Return [x, y] of the center of cell containing provided text 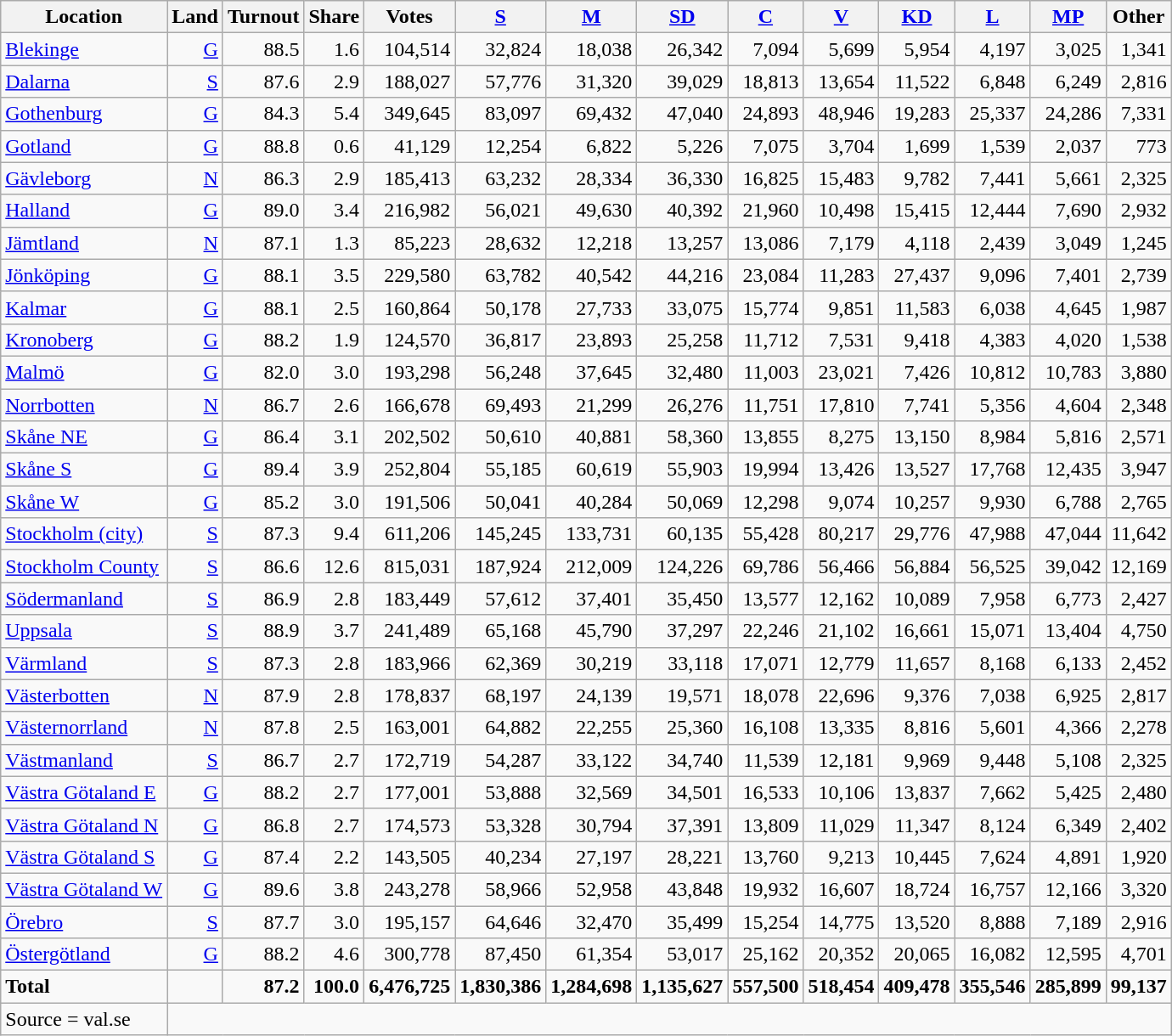
69,493 [501, 405]
12,181 [841, 760]
53,888 [501, 792]
300,778 [409, 954]
15,415 [917, 211]
86.8 [263, 825]
202,502 [409, 437]
518,454 [841, 987]
40,392 [683, 211]
12.6 [335, 566]
13,404 [1068, 631]
56,525 [992, 566]
3,880 [1138, 372]
9,448 [992, 760]
193,298 [409, 372]
1,830,386 [501, 987]
55,428 [766, 534]
13,760 [766, 857]
12,166 [1068, 889]
89.4 [263, 470]
87.8 [263, 728]
64,646 [501, 921]
2.2 [335, 857]
30,219 [591, 663]
3,947 [1138, 470]
Gothenburg [84, 114]
56,884 [917, 566]
143,505 [409, 857]
7,441 [992, 178]
13,654 [841, 82]
212,009 [591, 566]
4,020 [1068, 340]
44,216 [683, 275]
7,038 [992, 695]
7,094 [766, 49]
28,334 [591, 178]
Source = val.se [84, 1019]
4,891 [1068, 857]
3.9 [335, 470]
3.1 [335, 437]
Västerbotten [84, 695]
12,169 [1138, 566]
61,354 [591, 954]
32,480 [683, 372]
166,678 [409, 405]
26,342 [683, 49]
2,816 [1138, 82]
52,958 [591, 889]
Södermanland [84, 599]
87.7 [263, 921]
3.5 [335, 275]
6,822 [591, 146]
10,106 [841, 792]
55,903 [683, 470]
84.3 [263, 114]
10,257 [917, 502]
3,049 [1068, 243]
2,439 [992, 243]
2,571 [1138, 437]
34,740 [683, 760]
3.8 [335, 889]
11,712 [766, 340]
187,924 [501, 566]
87.4 [263, 857]
3,025 [1068, 49]
56,466 [841, 566]
1.6 [335, 49]
33,118 [683, 663]
9,930 [992, 502]
Total [84, 987]
5,226 [683, 146]
37,645 [591, 372]
82.0 [263, 372]
55,185 [501, 470]
3.4 [335, 211]
Stockholm (city) [84, 534]
1,284,698 [591, 987]
85,223 [409, 243]
23,021 [841, 372]
25,258 [683, 340]
25,337 [992, 114]
216,982 [409, 211]
2,348 [1138, 405]
50,041 [501, 502]
6,249 [1068, 82]
11,347 [917, 825]
16,757 [992, 889]
Land [195, 17]
80,217 [841, 534]
8,124 [992, 825]
1,987 [1138, 307]
87.9 [263, 695]
16,082 [992, 954]
7,531 [841, 340]
7,426 [917, 372]
2,402 [1138, 825]
19,283 [917, 114]
191,506 [409, 502]
183,449 [409, 599]
355,546 [992, 987]
9,096 [992, 275]
16,607 [841, 889]
Share [335, 17]
16,825 [766, 178]
7,075 [766, 146]
2,037 [1068, 146]
33,075 [683, 307]
40,234 [501, 857]
Turnout [263, 17]
37,391 [683, 825]
8,888 [992, 921]
9.4 [335, 534]
Other [1138, 17]
1.3 [335, 243]
9,074 [841, 502]
2,817 [1138, 695]
13,150 [917, 437]
124,570 [409, 340]
4.6 [335, 954]
Östergötland [84, 954]
178,837 [409, 695]
185,413 [409, 178]
174,573 [409, 825]
60,619 [591, 470]
19,571 [683, 695]
Örebro [84, 921]
15,254 [766, 921]
5,108 [1068, 760]
53,017 [683, 954]
47,040 [683, 114]
40,881 [591, 437]
24,139 [591, 695]
11,583 [917, 307]
10,445 [917, 857]
31,320 [591, 82]
0.6 [335, 146]
33,122 [591, 760]
85.2 [263, 502]
39,029 [683, 82]
58,966 [501, 889]
45,790 [591, 631]
177,001 [409, 792]
L [992, 17]
89.0 [263, 211]
65,168 [501, 631]
5,356 [992, 405]
8,168 [992, 663]
7,958 [992, 599]
2,765 [1138, 502]
229,580 [409, 275]
7,662 [992, 792]
13,257 [683, 243]
49,630 [591, 211]
2,916 [1138, 921]
Västra Götaland N [84, 825]
88.8 [263, 146]
Norrbotten [84, 405]
86.4 [263, 437]
68,197 [501, 695]
36,330 [683, 178]
20,352 [841, 954]
285,899 [1068, 987]
M [591, 17]
13,086 [766, 243]
87.6 [263, 82]
9,376 [917, 695]
163,001 [409, 728]
40,284 [591, 502]
28,632 [501, 243]
13,335 [841, 728]
2,932 [1138, 211]
Gävleborg [84, 178]
56,248 [501, 372]
13,527 [917, 470]
87,450 [501, 954]
Västra Götaland W [84, 889]
10,812 [992, 372]
25,162 [766, 954]
Votes [409, 17]
Stockholm County [84, 566]
SD [683, 17]
773 [1138, 146]
29,776 [917, 534]
16,533 [766, 792]
21,299 [591, 405]
23,084 [766, 275]
5,699 [841, 49]
24,893 [766, 114]
86.3 [263, 178]
12,254 [501, 146]
4,701 [1138, 954]
9,782 [917, 178]
35,499 [683, 921]
12,298 [766, 502]
63,782 [501, 275]
3,704 [841, 146]
6,349 [1068, 825]
4,750 [1138, 631]
34,501 [683, 792]
Location [84, 17]
Malmö [84, 372]
6,925 [1068, 695]
V [841, 17]
241,489 [409, 631]
6,133 [1068, 663]
43,848 [683, 889]
19,932 [766, 889]
30,794 [591, 825]
8,816 [917, 728]
11,283 [841, 275]
9,969 [917, 760]
17,071 [766, 663]
3,320 [1138, 889]
6,476,725 [409, 987]
23,893 [591, 340]
21,960 [766, 211]
13,520 [917, 921]
99,137 [1138, 987]
4,118 [917, 243]
6,848 [992, 82]
172,719 [409, 760]
243,278 [409, 889]
13,837 [917, 792]
409,478 [917, 987]
12,435 [1068, 470]
86.6 [263, 566]
1,245 [1138, 243]
5,601 [992, 728]
60,135 [683, 534]
7,690 [1068, 211]
11,003 [766, 372]
2.6 [335, 405]
Jönköping [84, 275]
6,773 [1068, 599]
88.5 [263, 49]
4,604 [1068, 405]
53,328 [501, 825]
10,783 [1068, 372]
557,500 [766, 987]
54,287 [501, 760]
27,197 [591, 857]
39,042 [1068, 566]
188,027 [409, 82]
5,425 [1068, 792]
14,775 [841, 921]
Kalmar [84, 307]
6,788 [1068, 502]
37,297 [683, 631]
KD [917, 17]
9,213 [841, 857]
4,366 [1068, 728]
MP [1068, 17]
160,864 [409, 307]
15,483 [841, 178]
87.2 [263, 987]
Halland [84, 211]
6,038 [992, 307]
28,221 [683, 857]
3.7 [335, 631]
Västernorrland [84, 728]
1,341 [1138, 49]
Kronoberg [84, 340]
1,699 [917, 146]
62,369 [501, 663]
Värmland [84, 663]
12,444 [992, 211]
21,102 [841, 631]
63,232 [501, 178]
57,776 [501, 82]
18,724 [917, 889]
12,779 [841, 663]
88.9 [263, 631]
1,920 [1138, 857]
15,071 [992, 631]
7,331 [1138, 114]
27,733 [591, 307]
124,226 [683, 566]
2,427 [1138, 599]
15,774 [766, 307]
7,624 [992, 857]
22,696 [841, 695]
Skåne S [84, 470]
47,044 [1068, 534]
Västmanland [84, 760]
Uppsala [84, 631]
11,029 [841, 825]
57,612 [501, 599]
7,401 [1068, 275]
349,645 [409, 114]
87.1 [263, 243]
19,994 [766, 470]
48,946 [841, 114]
133,731 [591, 534]
13,426 [841, 470]
183,966 [409, 663]
13,809 [766, 825]
11,522 [917, 82]
37,401 [591, 599]
10,498 [841, 211]
50,069 [683, 502]
4,383 [992, 340]
10,089 [917, 599]
4,645 [1068, 307]
1,538 [1138, 340]
16,661 [917, 631]
69,786 [766, 566]
18,813 [766, 82]
195,157 [409, 921]
12,595 [1068, 954]
35,450 [683, 599]
Västra Götaland S [84, 857]
9,851 [841, 307]
7,189 [1068, 921]
83,097 [501, 114]
2,480 [1138, 792]
1.9 [335, 340]
50,610 [501, 437]
4,197 [992, 49]
7,741 [917, 405]
25,360 [683, 728]
86.9 [263, 599]
18,078 [766, 695]
5,954 [917, 49]
5,661 [1068, 178]
Skåne NE [84, 437]
47,988 [992, 534]
41,129 [409, 146]
32,569 [591, 792]
C [766, 17]
252,804 [409, 470]
104,514 [409, 49]
7,179 [841, 243]
1,539 [992, 146]
2,278 [1138, 728]
50,178 [501, 307]
22,255 [591, 728]
32,824 [501, 49]
2,739 [1138, 275]
5,816 [1068, 437]
18,038 [591, 49]
20,065 [917, 954]
12,162 [841, 599]
32,470 [591, 921]
16,108 [766, 728]
40,542 [591, 275]
9,418 [917, 340]
17,768 [992, 470]
100.0 [335, 987]
2,452 [1138, 663]
24,286 [1068, 114]
11,751 [766, 405]
5.4 [335, 114]
12,218 [591, 243]
Västra Götaland E [84, 792]
58,360 [683, 437]
56,021 [501, 211]
Skåne W [84, 502]
8,984 [992, 437]
17,810 [841, 405]
27,437 [917, 275]
13,855 [766, 437]
22,246 [766, 631]
11,657 [917, 663]
815,031 [409, 566]
11,539 [766, 760]
89.6 [263, 889]
Gotland [84, 146]
36,817 [501, 340]
69,432 [591, 114]
8,275 [841, 437]
145,245 [501, 534]
Blekinge [84, 49]
Dalarna [84, 82]
13,577 [766, 599]
64,882 [501, 728]
26,276 [683, 405]
11,642 [1138, 534]
611,206 [409, 534]
1,135,627 [683, 987]
Jämtland [84, 243]
